Find where the given text appears and provide that cell's center as [X, Y] coordinate. 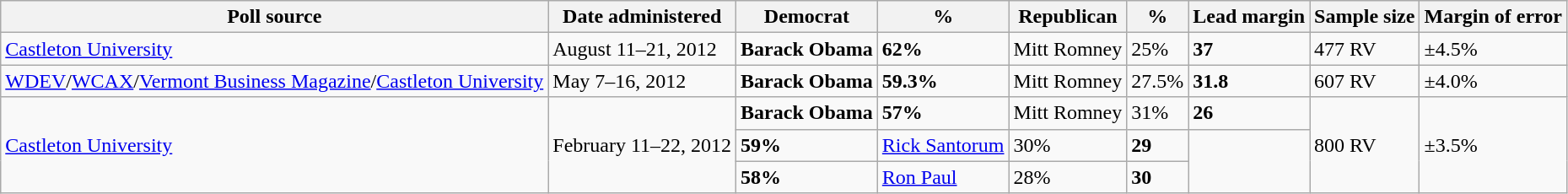
May 7–16, 2012 [643, 81]
August 11–21, 2012 [643, 49]
Democrat [807, 17]
31% [1157, 113]
59% [807, 145]
±4.5% [1493, 49]
57% [943, 113]
30 [1157, 177]
Republican [1068, 17]
Rick Santorum [943, 145]
477 RV [1365, 49]
±4.0% [1493, 81]
28% [1068, 177]
31.8 [1249, 81]
Date administered [643, 17]
±3.5% [1493, 145]
26 [1249, 113]
29 [1157, 145]
Poll source [275, 17]
58% [807, 177]
37 [1249, 49]
Lead margin [1249, 17]
Margin of error [1493, 17]
62% [943, 49]
27.5% [1157, 81]
WDEV/WCAX/Vermont Business Magazine/Castleton University [275, 81]
59.3% [943, 81]
607 RV [1365, 81]
25% [1157, 49]
30% [1068, 145]
800 RV [1365, 145]
Sample size [1365, 17]
February 11–22, 2012 [643, 145]
Ron Paul [943, 177]
